Scan for the cell matching the given text and deliver its [X, Y] coordinate at center. 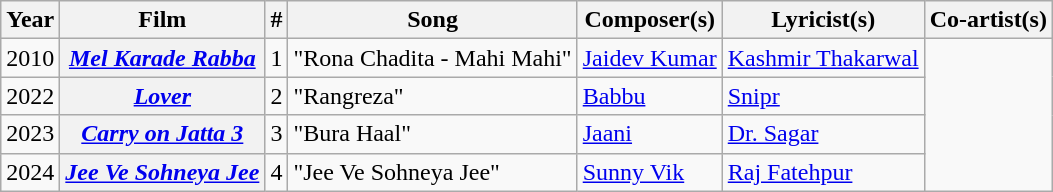
# [276, 20]
Jee Ve Sohneya Jee [162, 172]
2022 [30, 96]
Dr. Sagar [823, 134]
Lover [162, 96]
"Rangreza" [432, 96]
Snipr [823, 96]
"Rona Chadita - Mahi Mahi" [432, 58]
Babbu [650, 96]
Song [432, 20]
Mel Karade Rabba [162, 58]
Raj Fatehpur [823, 172]
1 [276, 58]
Carry on Jatta 3 [162, 134]
Co-artist(s) [988, 20]
Jaidev Kumar [650, 58]
2010 [30, 58]
Lyricist(s) [823, 20]
Kashmir Thakarwal [823, 58]
Film [162, 20]
2023 [30, 134]
2024 [30, 172]
Composer(s) [650, 20]
"Jee Ve Sohneya Jee" [432, 172]
Jaani [650, 134]
"Bura Haal" [432, 134]
Year [30, 20]
Sunny Vik [650, 172]
4 [276, 172]
3 [276, 134]
2 [276, 96]
